Detect which cell encompasses the target text, then output its [x, y] center coordinate. 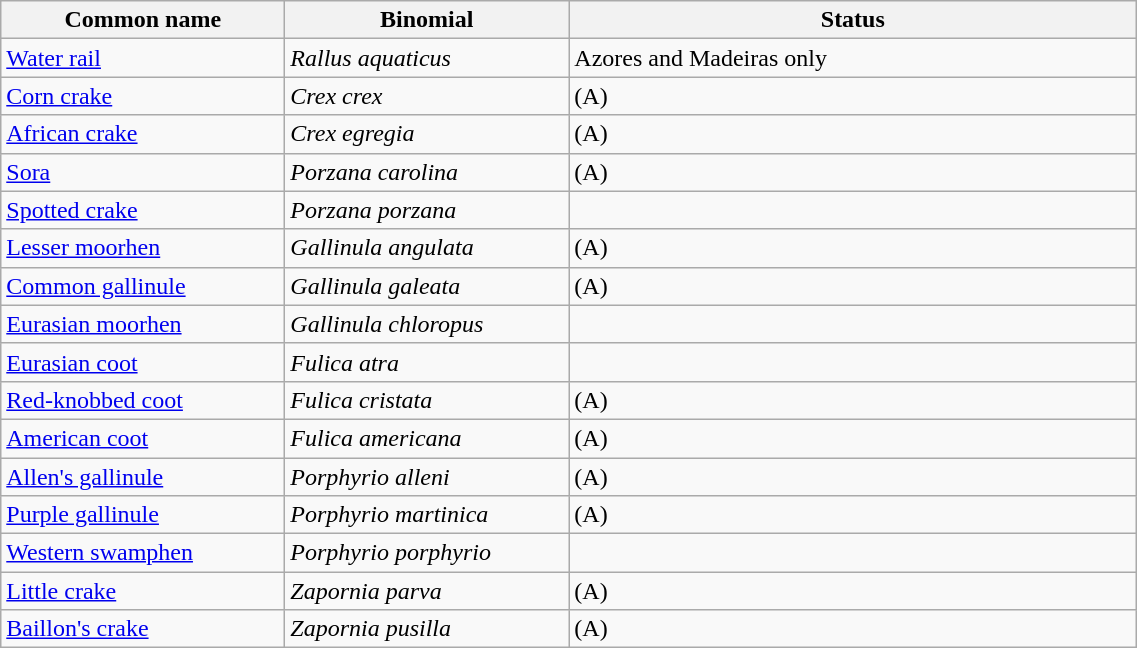
Binomial [427, 20]
Gallinula angulata [427, 248]
Common gallinule [143, 286]
Crex crex [427, 96]
Gallinula galeata [427, 286]
Zapornia pusilla [427, 629]
Porphyrio porphyrio [427, 553]
Fulica cristata [427, 400]
Porphyrio alleni [427, 477]
Lesser moorhen [143, 248]
Crex egregia [427, 134]
Baillon's crake [143, 629]
Porzana carolina [427, 172]
Porzana porzana [427, 210]
Porphyrio martinica [427, 515]
Eurasian coot [143, 362]
Allen's gallinule [143, 477]
Gallinula chloropus [427, 324]
Eurasian moorhen [143, 324]
Red-knobbed coot [143, 400]
Rallus aquaticus [427, 58]
Fulica atra [427, 362]
Sora [143, 172]
Spotted crake [143, 210]
Little crake [143, 591]
Purple gallinule [143, 515]
Zapornia parva [427, 591]
Water rail [143, 58]
Status [853, 20]
African crake [143, 134]
American coot [143, 438]
Western swamphen [143, 553]
Fulica americana [427, 438]
Azores and Madeiras only [853, 58]
Common name [143, 20]
Corn crake [143, 96]
